For the text-containing cell, return its midpoint in (X, Y) coordinate format. 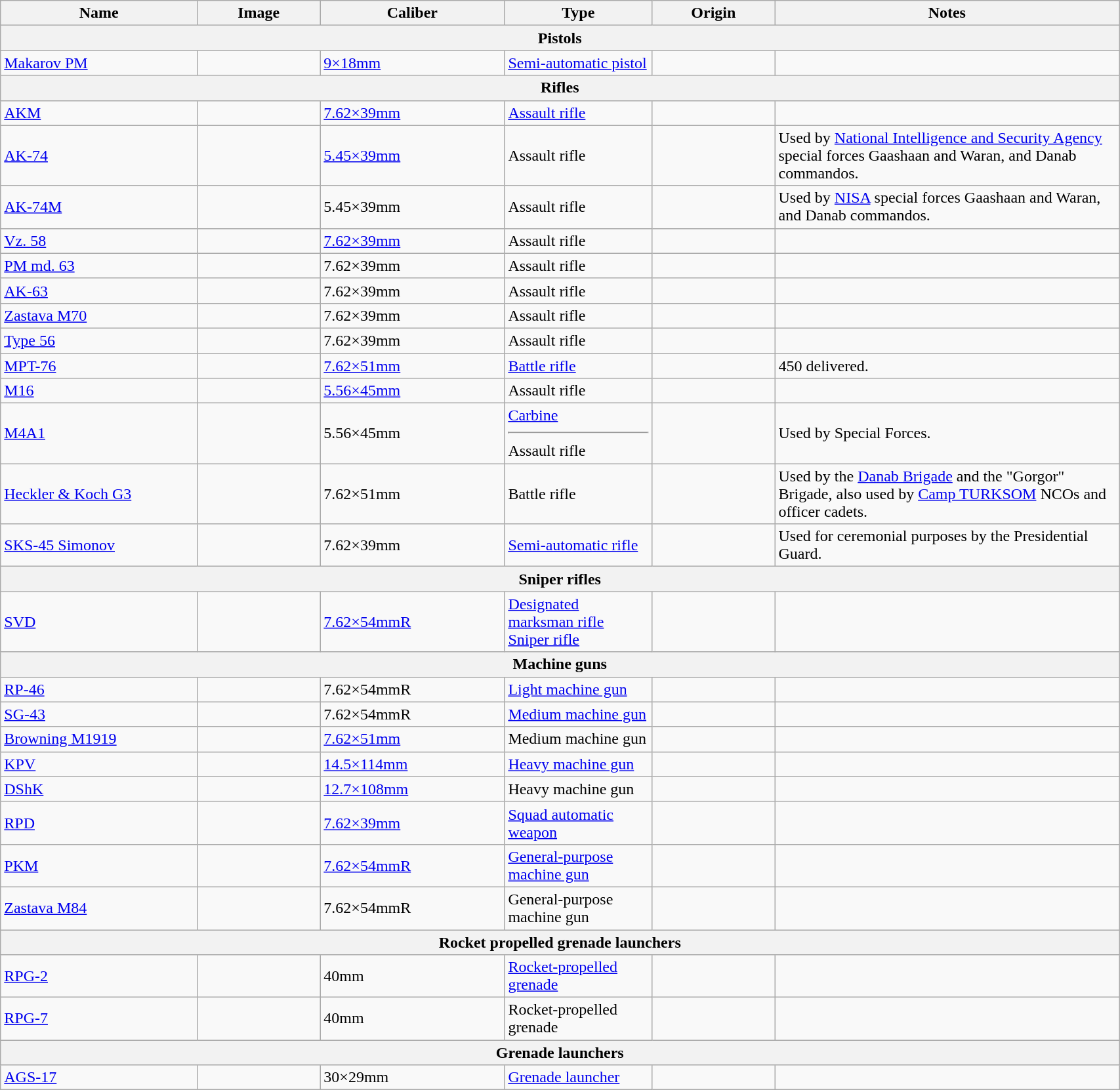
Pistols (560, 38)
Rocket propelled grenade launchers (560, 942)
30×29mm (412, 1078)
Semi-automatic pistol (579, 63)
AK-63 (99, 291)
Zastava M70 (99, 315)
CarbineAssault rifle (579, 434)
Sniper rifles (560, 579)
Makarov PM (99, 63)
SKS-45 Simonov (99, 546)
450 delivered. (947, 365)
Used by the Danab Brigade and the "Gorgor" Brigade, also used by Camp TURKSOM NCOs and officer cadets. (947, 494)
Notes (947, 13)
Type (579, 13)
Heckler & Koch G3 (99, 494)
RP-46 (99, 689)
12.7×108mm (412, 789)
14.5×114mm (412, 764)
SVD (99, 622)
Light machine gun (579, 689)
AKM (99, 113)
Used by National Intelligence and Security Agency special forces Gaashaan and Waran, and Danab commandos. (947, 155)
Image (259, 13)
Rifles (560, 88)
Grenade launchers (560, 1053)
Origin (714, 13)
Used by Special Forces. (947, 434)
AK-74M (99, 207)
DShK (99, 789)
M4A1 (99, 434)
Grenade launcher (579, 1078)
Vz. 58 (99, 241)
9×18mm (412, 63)
Machine guns (560, 664)
Squad automatic weapon (579, 822)
Semi-automatic rifle (579, 546)
PKM (99, 866)
Zastava M84 (99, 908)
KPV (99, 764)
Caliber (412, 13)
Used by NISA special forces Gaashaan and Waran, and Danab commandos. (947, 207)
RPG-2 (99, 976)
PM md. 63 (99, 266)
MPT-76 (99, 365)
Browning M1919 (99, 739)
AK-74 (99, 155)
AGS-17 (99, 1078)
Used for ceremonial purposes by the Presidential Guard. (947, 546)
RPD (99, 822)
M16 (99, 391)
Designated marksman rifleSniper rifle (579, 622)
Type 56 (99, 340)
SG-43 (99, 714)
RPG-7 (99, 1019)
Name (99, 13)
